Pinpoint the cell where the given text exists, returning its [X, Y] midpoint coordinate. 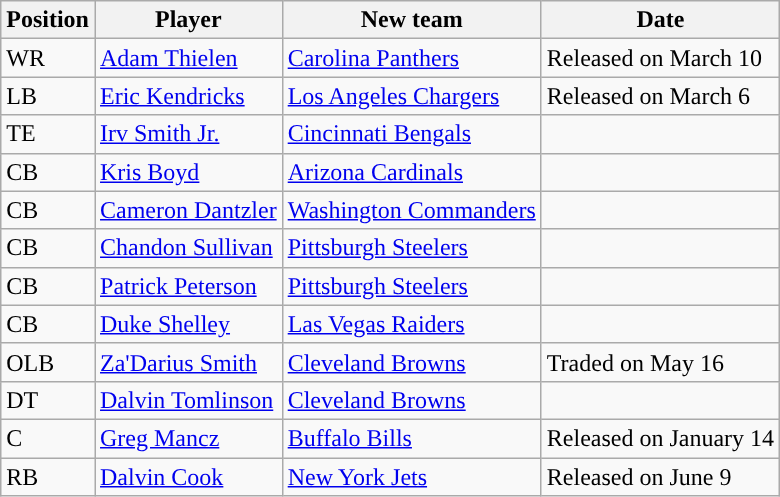
Player [188, 20]
Chandon Sullivan [188, 248]
Dalvin Cook [188, 477]
Greg Mancz [188, 438]
Dalvin Tomlinson [188, 400]
C [48, 438]
Traded on May 16 [660, 362]
RB [48, 477]
Date [660, 20]
WR [48, 58]
Released on March 10 [660, 58]
Buffalo Bills [412, 438]
Adam Thielen [188, 58]
DT [48, 400]
Los Angeles Chargers [412, 96]
Eric Kendricks [188, 96]
Cincinnati Bengals [412, 134]
Irv Smith Jr. [188, 134]
Arizona Cardinals [412, 172]
Duke Shelley [188, 324]
Released on January 14 [660, 438]
TE [48, 134]
Position [48, 20]
OLB [48, 362]
Washington Commanders [412, 210]
New York Jets [412, 477]
Released on March 6 [660, 96]
New team [412, 20]
Carolina Panthers [412, 58]
Released on June 9 [660, 477]
Patrick Peterson [188, 286]
LB [48, 96]
Cameron Dantzler [188, 210]
Las Vegas Raiders [412, 324]
Za'Darius Smith [188, 362]
Kris Boyd [188, 172]
